Provide the (x, y) coordinate of the cell's center where the given text is located.  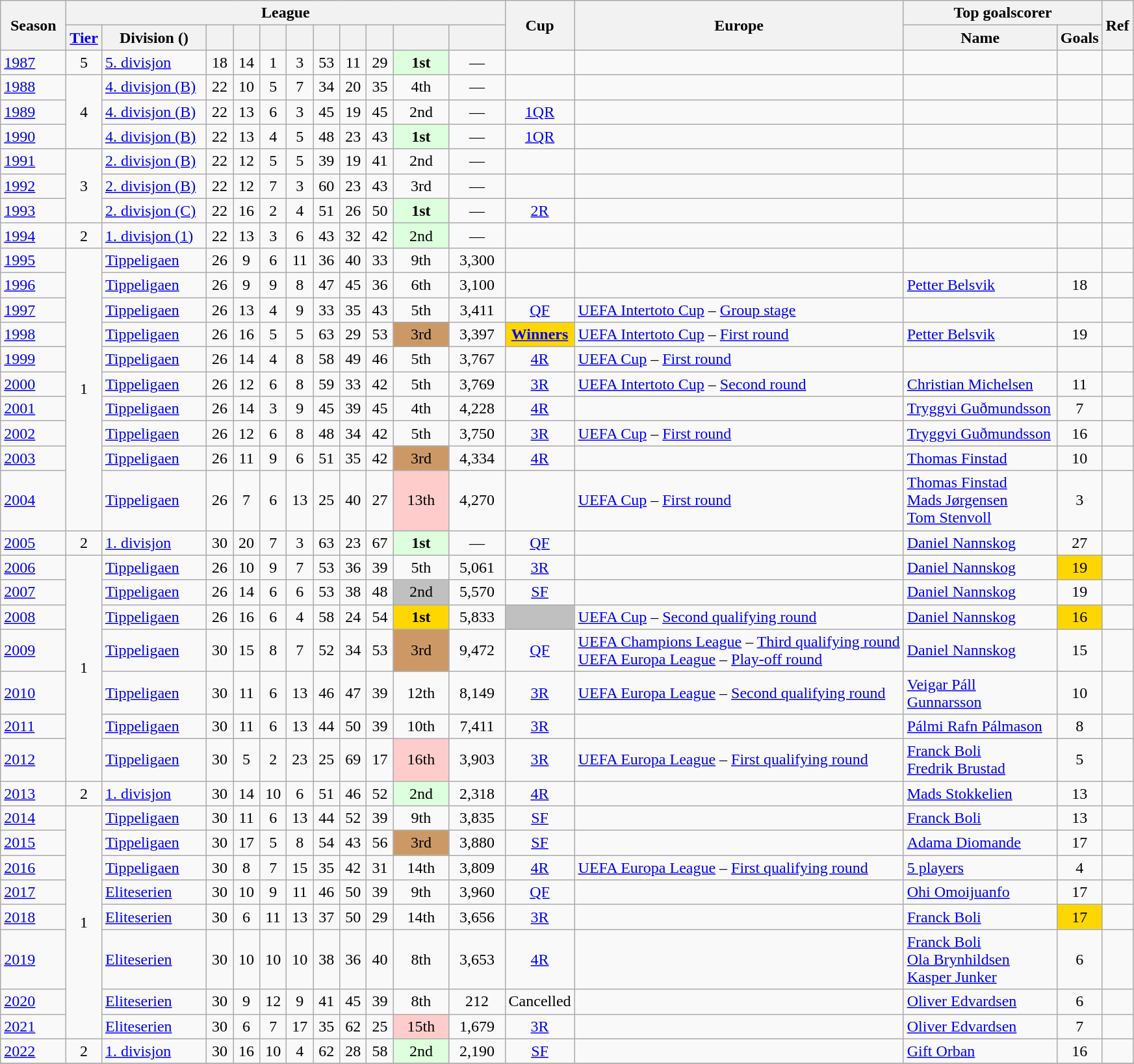
4,228 (477, 409)
37 (326, 917)
1993 (34, 211)
2008 (34, 617)
UEFA Europa League – Second qualifying round (739, 693)
2005 (34, 543)
Veigar Páll Gunnarsson (980, 693)
2019 (34, 959)
3,750 (477, 434)
1998 (34, 335)
1988 (34, 87)
League (286, 13)
1996 (34, 285)
Cancelled (539, 1002)
Season (34, 25)
4,334 (477, 458)
2,318 (477, 794)
UEFA Champions League – Third qualifying roundUEFA Europa League – Play-off round (739, 650)
15th (421, 1026)
3,397 (477, 335)
59 (326, 384)
2018 (34, 917)
2003 (34, 458)
5 players (980, 868)
24 (354, 617)
32 (354, 235)
Thomas Finstad (980, 458)
56 (380, 843)
1990 (34, 136)
UEFA Cup – Second qualifying round (739, 617)
2007 (34, 592)
Europe (739, 25)
1992 (34, 186)
3,656 (477, 917)
9,472 (477, 650)
Cup (539, 25)
1,679 (477, 1026)
16th (421, 759)
3,767 (477, 359)
Thomas FinstadMads JørgensenTom Stenvoll (980, 500)
2010 (34, 693)
3,411 (477, 310)
2020 (34, 1002)
2014 (34, 818)
5,061 (477, 567)
8,149 (477, 693)
2002 (34, 434)
2000 (34, 384)
1997 (34, 310)
2012 (34, 759)
3,960 (477, 892)
2015 (34, 843)
13th (421, 500)
7,411 (477, 726)
1994 (34, 235)
Ohi Omoijuanfo (980, 892)
Tier (84, 38)
1987 (34, 62)
5. divisjon (153, 62)
2001 (34, 409)
2016 (34, 868)
2004 (34, 500)
1. divisjon (1) (153, 235)
2021 (34, 1026)
Goals (1079, 38)
Top goalscorer (1003, 13)
12th (421, 693)
Division () (153, 38)
Adama Diomande (980, 843)
10th (421, 726)
67 (380, 543)
2R (539, 211)
5,570 (477, 592)
49 (354, 359)
1989 (34, 112)
3,653 (477, 959)
1995 (34, 260)
3,300 (477, 260)
Franck BoliFredrik Brustad (980, 759)
3,903 (477, 759)
2. divisjon (C) (153, 211)
1999 (34, 359)
Franck BoliOla BrynhildsenKasper Junker (980, 959)
2011 (34, 726)
UEFA Intertoto Cup – Second round (739, 384)
2022 (34, 1051)
5,833 (477, 617)
2006 (34, 567)
2009 (34, 650)
28 (354, 1051)
2017 (34, 892)
Gift Orban (980, 1051)
UEFA Intertoto Cup – First round (739, 335)
Christian Michelsen (980, 384)
212 (477, 1002)
3,809 (477, 868)
3,880 (477, 843)
UEFA Intertoto Cup – Group stage (739, 310)
3,100 (477, 285)
2,190 (477, 1051)
2013 (34, 794)
1991 (34, 161)
Mads Stokkelien (980, 794)
3,769 (477, 384)
3,835 (477, 818)
31 (380, 868)
Ref (1118, 25)
4,270 (477, 500)
6th (421, 285)
Name (980, 38)
Winners (539, 335)
60 (326, 186)
69 (354, 759)
Pálmi Rafn Pálmason (980, 726)
